Return (x, y) of the center of cell containing provided text 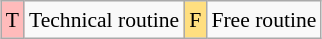
Free routine (264, 20)
F (195, 20)
T (12, 20)
Technical routine (104, 20)
